Scan for the cell matching the given text and deliver its [x, y] coordinate at center. 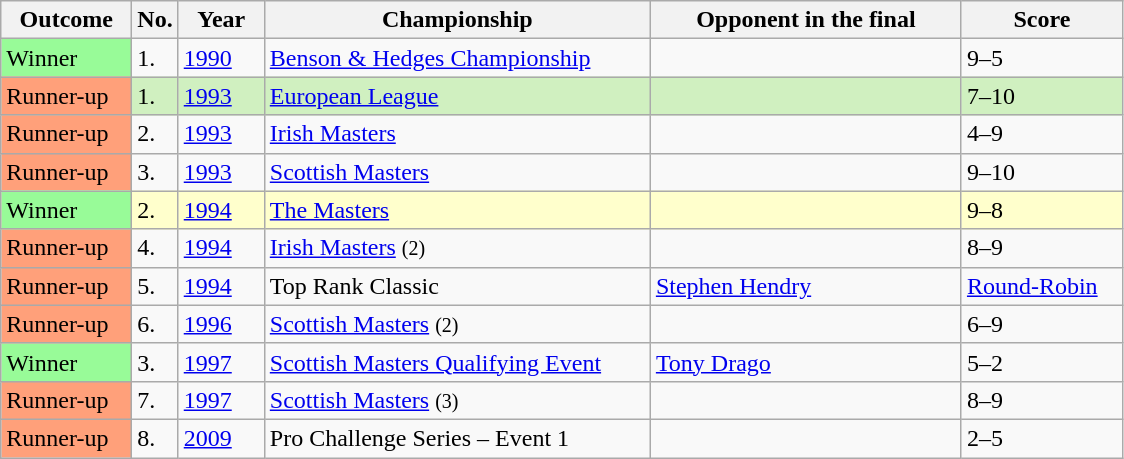
Irish Masters [457, 134]
7. [155, 400]
9–5 [1042, 58]
Benson & Hedges Championship [457, 58]
Championship [457, 20]
5–2 [1042, 362]
9–8 [1042, 210]
9–10 [1042, 172]
Outcome [66, 20]
The Masters [457, 210]
5. [155, 286]
Tony Drago [806, 362]
6. [155, 324]
1996 [221, 324]
Scottish Masters (3) [457, 400]
7–10 [1042, 96]
4–9 [1042, 134]
Top Rank Classic [457, 286]
8. [155, 438]
2009 [221, 438]
Scottish Masters (2) [457, 324]
Scottish Masters Qualifying Event [457, 362]
European League [457, 96]
Scottish Masters [457, 172]
1990 [221, 58]
No. [155, 20]
Opponent in the final [806, 20]
Stephen Hendry [806, 286]
6–9 [1042, 324]
Round-Robin [1042, 286]
Irish Masters (2) [457, 248]
Pro Challenge Series – Event 1 [457, 438]
Year [221, 20]
Score [1042, 20]
4. [155, 248]
2–5 [1042, 438]
